Capture the cell that displays the provided text and extract its [X, Y] central coordinate. 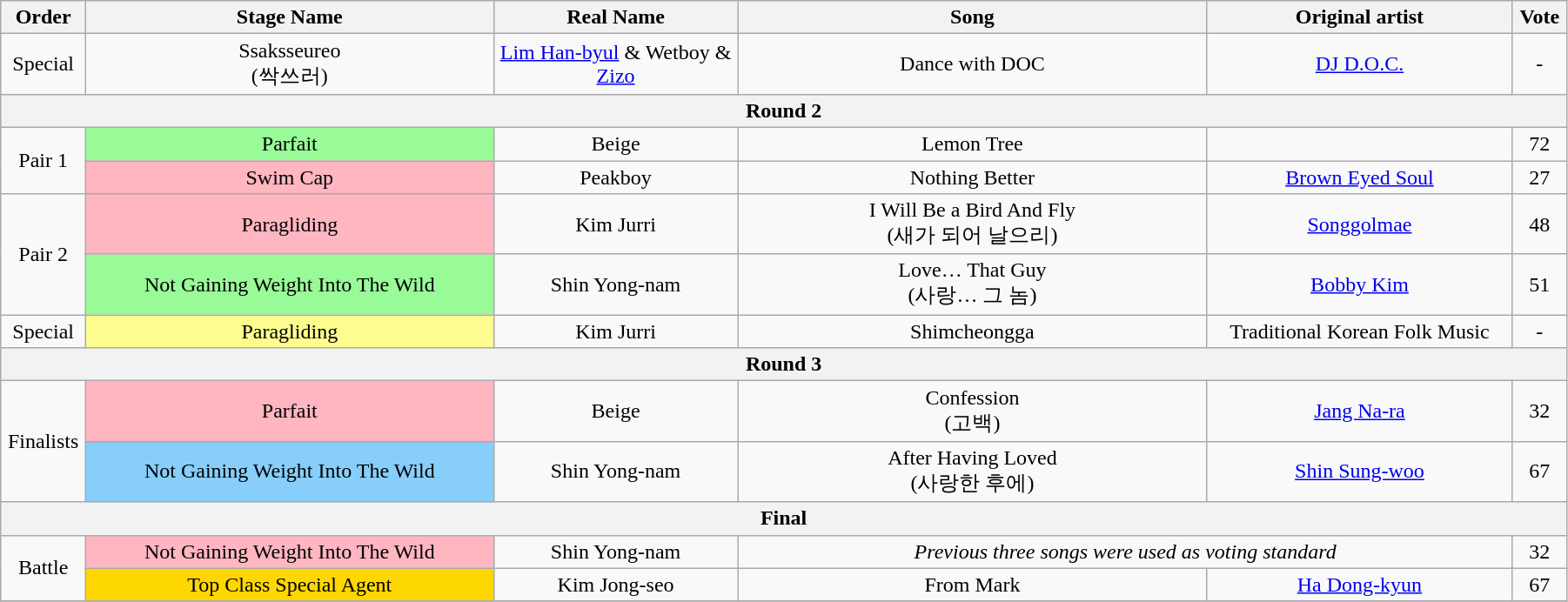
Vote [1539, 17]
Pair 1 [44, 160]
Lim Han-byul & Wetboy & Zizo [616, 64]
Stage Name [290, 17]
Confession(고백) [973, 411]
Shimcheongga [973, 331]
Shin Sung-woo [1359, 472]
Bobby Kim [1359, 284]
After Having Loved(사랑한 후에) [973, 472]
27 [1539, 177]
Lemon Tree [973, 144]
Pair 2 [44, 254]
Song [973, 17]
Kim Jong-seo [616, 585]
Real Name [616, 17]
Round 3 [784, 365]
Battle [44, 568]
Round 2 [784, 110]
Songgolmae [1359, 224]
Traditional Korean Folk Music [1359, 331]
Ssaksseureo(싹쓰러) [290, 64]
Top Class Special Agent [290, 585]
Nothing Better [973, 177]
Jang Na-ra [1359, 411]
Love… That Guy(사랑… 그 놈) [973, 284]
DJ D.O.C. [1359, 64]
Original artist [1359, 17]
I Will Be a Bird And Fly(새가 되어 날으리) [973, 224]
Dance with DOC [973, 64]
From Mark [973, 585]
48 [1539, 224]
Peakboy [616, 177]
Swim Cap [290, 177]
Ha Dong-kyun [1359, 585]
Previous three songs were used as voting standard [1125, 552]
Order [44, 17]
Brown Eyed Soul [1359, 177]
72 [1539, 144]
51 [1539, 284]
Final [784, 518]
Finalists [44, 442]
